Output the (x, y) coordinate of the center of the cell containing the given text.  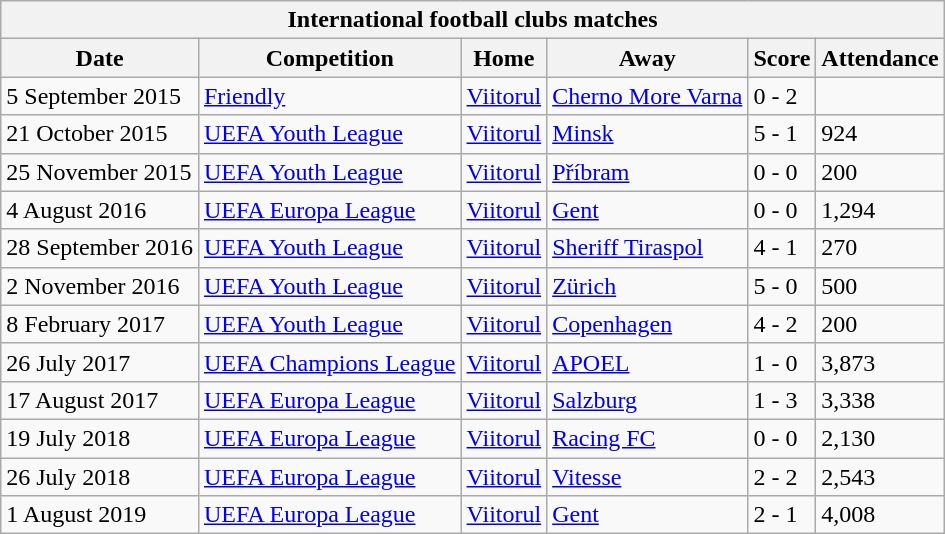
17 August 2017 (100, 400)
Sheriff Tiraspol (648, 248)
Score (782, 58)
Příbram (648, 172)
4,008 (880, 515)
28 September 2016 (100, 248)
21 October 2015 (100, 134)
0 - 2 (782, 96)
924 (880, 134)
1,294 (880, 210)
5 September 2015 (100, 96)
Cherno More Varna (648, 96)
Vitesse (648, 477)
International football clubs matches (472, 20)
Date (100, 58)
4 - 2 (782, 324)
Away (648, 58)
Zürich (648, 286)
1 - 3 (782, 400)
2,130 (880, 438)
2,543 (880, 477)
APOEL (648, 362)
26 July 2018 (100, 477)
5 - 1 (782, 134)
2 November 2016 (100, 286)
2 - 1 (782, 515)
Minsk (648, 134)
1 August 2019 (100, 515)
4 - 1 (782, 248)
UEFA Champions League (330, 362)
26 July 2017 (100, 362)
Competition (330, 58)
Home (504, 58)
3,338 (880, 400)
8 February 2017 (100, 324)
270 (880, 248)
Salzburg (648, 400)
5 - 0 (782, 286)
Attendance (880, 58)
1 - 0 (782, 362)
500 (880, 286)
3,873 (880, 362)
19 July 2018 (100, 438)
Copenhagen (648, 324)
2 - 2 (782, 477)
25 November 2015 (100, 172)
4 August 2016 (100, 210)
Racing FC (648, 438)
Friendly (330, 96)
